Return (X, Y) of the center of cell containing provided text 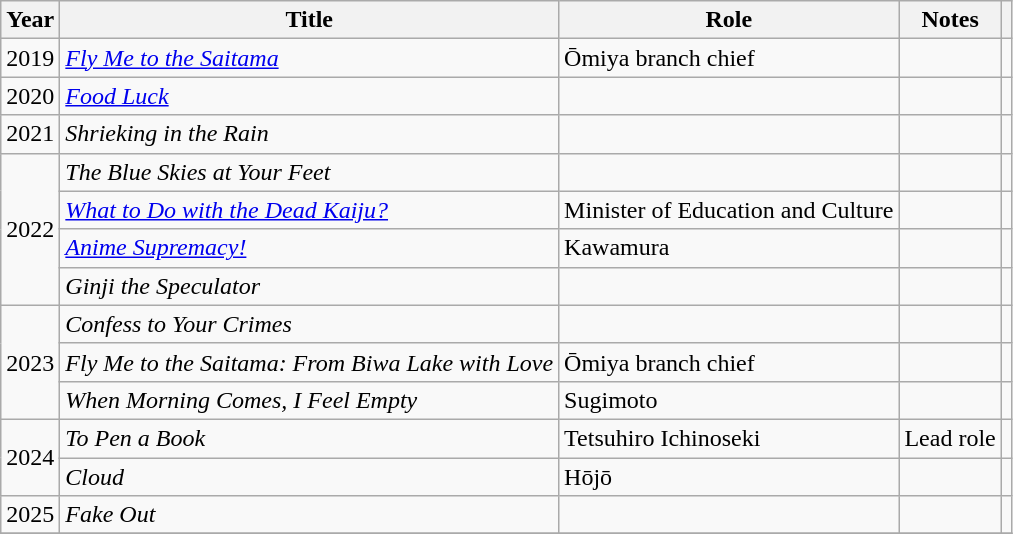
Fly Me to the Saitama: From Biwa Lake with Love (310, 362)
Minister of Education and Culture (729, 210)
Sugimoto (729, 400)
Role (729, 20)
Lead role (950, 438)
To Pen a Book (310, 438)
Confess to Your Crimes (310, 324)
2021 (30, 134)
Kawamura (729, 248)
What to Do with the Dead Kaiju? (310, 210)
Shrieking in the Rain (310, 134)
2020 (30, 96)
Hōjō (729, 477)
Year (30, 20)
Cloud (310, 477)
Food Luck (310, 96)
Anime Supremacy! (310, 248)
When Morning Comes, I Feel Empty (310, 400)
The Blue Skies at Your Feet (310, 172)
2024 (30, 457)
2022 (30, 229)
Fake Out (310, 515)
2019 (30, 58)
2023 (30, 362)
Title (310, 20)
Tetsuhiro Ichinoseki (729, 438)
Fly Me to the Saitama (310, 58)
2025 (30, 515)
Notes (950, 20)
Ginji the Speculator (310, 286)
